Identify which cell holds the provided text, then report its (X, Y) central coordinate. 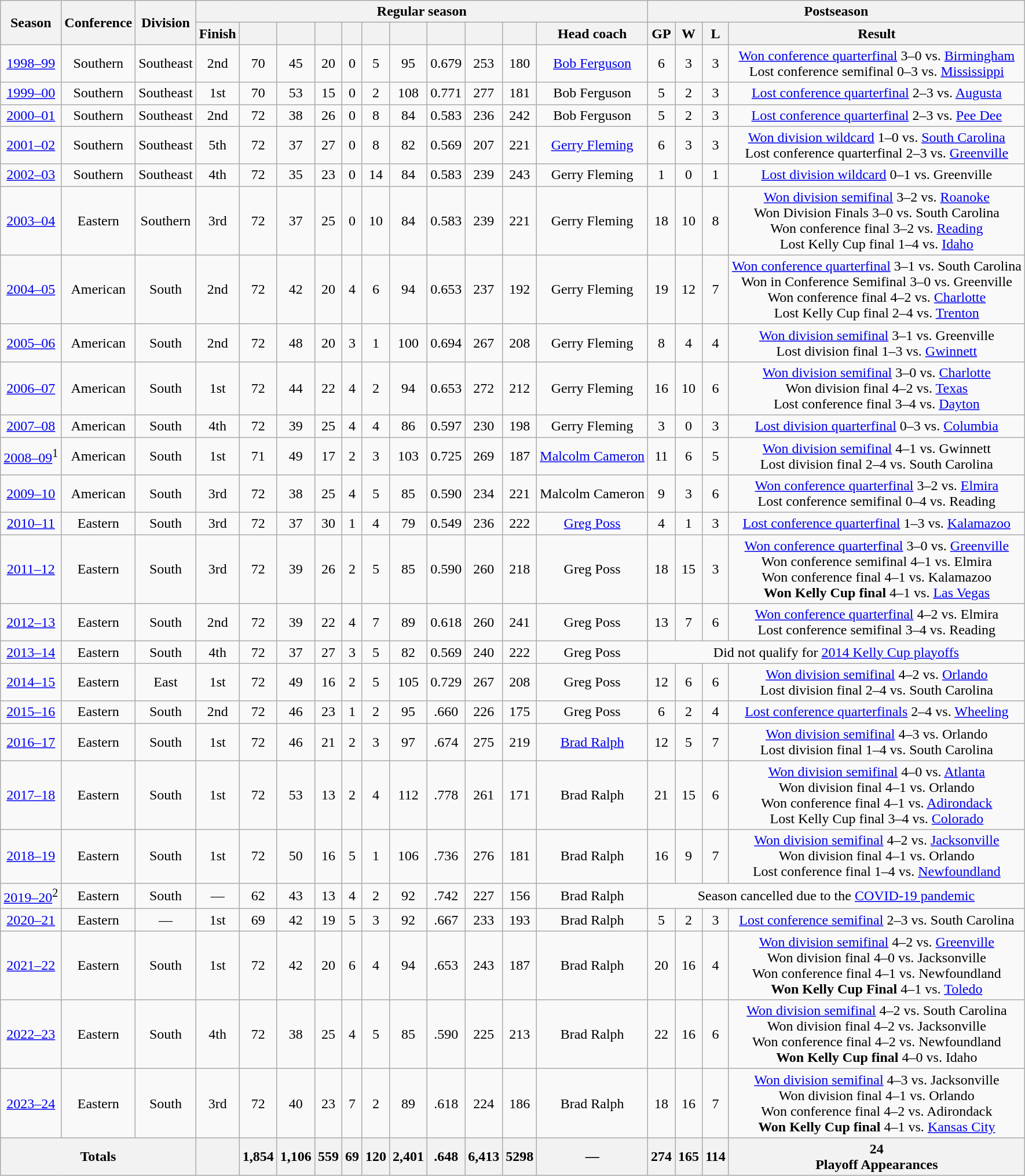
Won division semifinal 4–3 vs. OrlandoLost division final 1–4 vs. South Carolina (877, 742)
2019–202 (31, 896)
Won division semifinal 3–1 vs. GreenvilleLost division final 1–3 vs. Gwinnett (877, 343)
1,854 (258, 1156)
Lost conference quarterfinal 1–3 vs. Kalamazoo (877, 524)
240 (484, 652)
219 (520, 742)
L (716, 34)
62 (258, 896)
226 (484, 712)
2011–12 (31, 569)
.618 (446, 1103)
277 (484, 93)
1998–99 (31, 64)
2023–24 (31, 1103)
2021–22 (31, 965)
Season (31, 23)
274 (661, 1156)
Division (166, 23)
224 (484, 1103)
43 (295, 896)
Conference (98, 23)
272 (484, 388)
230 (484, 426)
227 (484, 896)
11 (661, 455)
212 (520, 388)
17 (328, 455)
86 (409, 426)
2001–02 (31, 145)
97 (409, 742)
186 (520, 1103)
48 (295, 343)
Won division semifinal 4–0 vs. AtlantaWon division final 4–1 vs. OrlandoWon conference final 4–1 vs. AdirondackLost Kelly Cup final 3–4 vs. Colorado (877, 795)
Head coach (592, 34)
225 (484, 1035)
45 (295, 64)
Did not qualify for 2014 Kelly Cup playoffs (836, 652)
2017–18 (31, 795)
180 (520, 64)
234 (484, 494)
241 (520, 622)
30 (328, 524)
Won division semifinal 4–1 vs. GwinnettLost division final 2–4 vs. South Carolina (877, 455)
Finish (218, 34)
2,401 (409, 1156)
0.725 (446, 455)
Result (877, 34)
Postseason (836, 12)
Lost division wildcard 0–1 vs. Greenville (877, 175)
213 (520, 1035)
0.618 (446, 622)
GP (661, 34)
Won division semifinal 3–0 vs. CharlotteWon division final 4–2 vs. TexasLost conference final 3–4 vs. Dayton (877, 388)
35 (295, 175)
120 (375, 1156)
71 (258, 455)
Won conference quarterfinal 3–2 vs. ElmiraLost conference semifinal 0–4 vs. Reading (877, 494)
0.597 (446, 426)
14 (375, 175)
175 (520, 712)
0.679 (446, 64)
100 (409, 343)
Totals (98, 1156)
2012–13 (31, 622)
242 (520, 115)
2016–17 (31, 742)
2004–05 (31, 290)
50 (295, 856)
.778 (446, 795)
193 (520, 920)
218 (520, 569)
108 (409, 93)
Lost conference quarterfinal 2–3 vs. Pee Dee (877, 115)
106 (409, 856)
W (689, 34)
2018–19 (31, 856)
Won division semifinal 4–2 vs. OrlandoLost division final 2–4 vs. South Carolina (877, 682)
.674 (446, 742)
44 (295, 388)
Season cancelled due to the COVID-19 pandemic (836, 896)
112 (409, 795)
105 (409, 682)
Won conference quarterfinal 3–0 vs. BirminghamLost conference semifinal 0–3 vs. Mississippi (877, 64)
.653 (446, 965)
2003–04 (31, 220)
165 (689, 1156)
0.729 (446, 682)
2022–23 (31, 1035)
192 (520, 290)
114 (716, 1156)
103 (409, 455)
2014–15 (31, 682)
5298 (520, 1156)
198 (520, 426)
Won division semifinal 4–2 vs. JacksonvilleWon division final 4–1 vs. OrlandoLost conference final 1–4 vs. Newfoundland (877, 856)
79 (409, 524)
.736 (446, 856)
237 (484, 290)
276 (484, 856)
2013–14 (31, 652)
East (166, 682)
2020–21 (31, 920)
2002–03 (31, 175)
2000–01 (31, 115)
40 (295, 1103)
2008–091 (31, 455)
275 (484, 742)
261 (484, 795)
559 (328, 1156)
Regular season (422, 12)
0.771 (446, 93)
2007–08 (31, 426)
253 (484, 64)
2005–06 (31, 343)
Lost conference quarterfinal 2–3 vs. Augusta (877, 93)
171 (520, 795)
.660 (446, 712)
24Playoff Appearances (877, 1156)
6,413 (484, 1156)
2015–16 (31, 712)
Lost conference quarterfinals 2–4 vs. Wheeling (877, 712)
2006–07 (31, 388)
Lost division quarterfinal 0–3 vs. Columbia (877, 426)
Won conference quarterfinal 4–2 vs. ElmiraLost conference semifinal 3–4 vs. Reading (877, 622)
2010–11 (31, 524)
Won division wildcard 1–0 vs. South CarolinaLost conference quarterfinal 2–3 vs. Greenville (877, 145)
.590 (446, 1035)
207 (484, 145)
156 (520, 896)
.667 (446, 920)
.648 (446, 1156)
1999–00 (31, 93)
.742 (446, 896)
5th (218, 145)
1,106 (295, 1156)
233 (484, 920)
0.694 (446, 343)
269 (484, 455)
2009–10 (31, 494)
Lost conference semifinal 2–3 vs. South Carolina (877, 920)
0.549 (446, 524)
